Locate the cell with the specified text and output its (x, y) center coordinate. 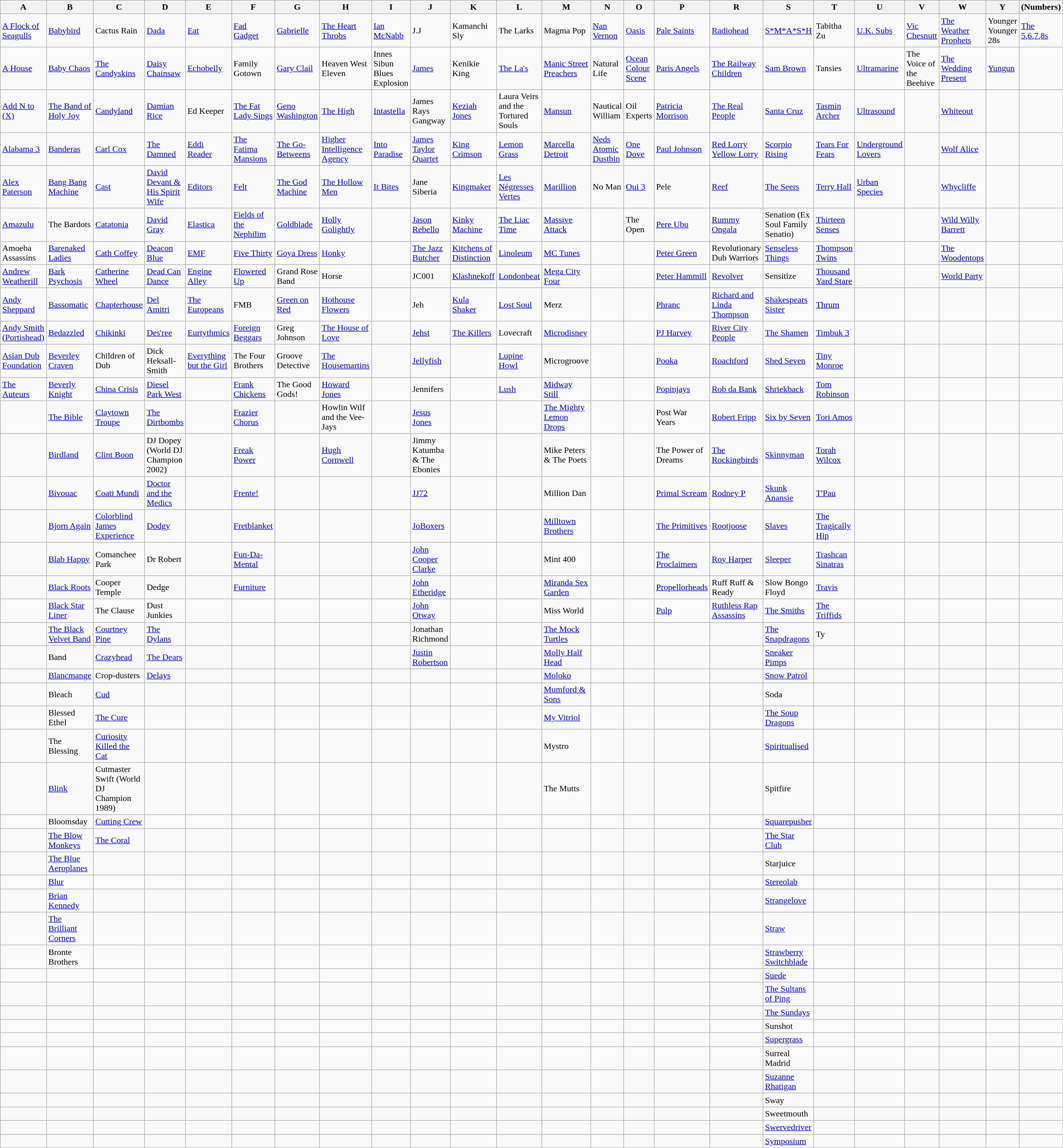
Thompson Twins (834, 253)
Tasmin Archer (834, 111)
Propellorheads (682, 587)
Keziah Jones (474, 111)
Skinnyman (788, 455)
Jane Siberia (431, 187)
Mint 400 (566, 559)
Justin Robertson (431, 657)
Eat (209, 31)
Magma Pop (566, 31)
T'Pau (834, 493)
Editors (209, 187)
My Vitriol (566, 718)
Sneaker Pimps (788, 657)
The Four Brothers (253, 361)
Jesus Jones (431, 417)
Paris Angels (682, 68)
Del Amitri (165, 304)
Thousand Yard Stare (834, 276)
The Bible (70, 417)
Tori Amos (834, 417)
Beverly Knight (70, 389)
Groove Detective (297, 361)
The Seers (788, 187)
James Taylor Quartet (431, 149)
Stereolab (788, 882)
Blessed Ethel (70, 718)
The Weather Prophets (963, 31)
Jehst (431, 332)
Six by Seven (788, 417)
M (566, 7)
Hugh Cornwell (346, 455)
Brian Kennedy (70, 901)
Andrew Weatherill (23, 276)
JoBoxers (431, 526)
Phranc (682, 304)
The Hollow Men (346, 187)
Damian Rice (165, 111)
The Candyskins (119, 68)
Straw (788, 929)
Linoleum (519, 253)
John Cooper Clarke (431, 559)
Santa Cruz (788, 111)
Catatonia (119, 225)
Cutmaster Swift (World DJ Champion 1989) (119, 788)
Sweetmouth (788, 1114)
Chikinki (119, 332)
Dada (165, 31)
Shriekback (788, 389)
Bivouac (70, 493)
Snow Patrol (788, 676)
The Heart Throbs (346, 31)
Spitfire (788, 788)
Eurtythmics (209, 332)
Lovecraft (519, 332)
Heaven West Eleven (346, 68)
Alex Paterson (23, 187)
Frank Chickens (253, 389)
Primal Scream (682, 493)
Sway (788, 1100)
No Man (607, 187)
DJ Dopey (World DJ Champion 2002) (165, 455)
Family Gotown (253, 68)
Pere Ubu (682, 225)
J.J (431, 31)
The Cure (119, 718)
Beverley Craven (70, 361)
U (880, 7)
Ocean Colour Scene (639, 68)
Geno Washington (297, 111)
Molly Half Head (566, 657)
Clint Boon (119, 455)
Ruff Ruff & Ready (736, 587)
One Dove (639, 149)
Microdisney (566, 332)
Dodgy (165, 526)
Babybird (70, 31)
T (834, 7)
The Blow Monkeys (70, 840)
The Railway Children (736, 68)
Starjuice (788, 863)
S (788, 7)
It Bites (391, 187)
Midway Still (566, 389)
W (963, 7)
Y (1003, 7)
I (391, 7)
PJ Harvey (682, 332)
Younger Younger 28s (1003, 31)
Swervedriver (788, 1127)
The Voice of the Beehive (922, 68)
Post War Years (682, 417)
Peter Green (682, 253)
The Fatima Mansions (253, 149)
Dick Heksall-Smith (165, 361)
A (23, 7)
Travis (834, 587)
Fields of the Nephilim (253, 225)
Rummy Ongala (736, 225)
The Real People (736, 111)
Miranda Sex Garden (566, 587)
Dead Can Dance (165, 276)
Everything but the Girl (209, 361)
Senseless Things (788, 253)
J (431, 7)
Wild Willy Barrett (963, 225)
FMB (253, 304)
EMF (209, 253)
The Rockingbirds (736, 455)
The Tragically Hip (834, 526)
Band (70, 657)
The Good Gods! (297, 389)
Shakespears Sister (788, 304)
JJ72 (431, 493)
Tiny Monroe (834, 361)
Gabrielle (297, 31)
Surreal Madrid (788, 1058)
O (639, 7)
Des'ree (165, 332)
David Gray (165, 225)
King Crimson (474, 149)
Shed Seven (788, 361)
Merz (566, 304)
Whiteout (963, 111)
The Smiths (788, 611)
Furniture (253, 587)
Urban Species (880, 187)
Coati Mundi (119, 493)
Bassomatic (70, 304)
The Europeans (209, 304)
Thrum (834, 304)
Slow Bongo Floyd (788, 587)
Ian McNabb (391, 31)
Popinjays (682, 389)
Frazier Chorus (253, 417)
Skunk Anansie (788, 493)
Freak Power (253, 455)
Five Thirty (253, 253)
Black Star Liner (70, 611)
Kula Shaker (474, 304)
Marillion (566, 187)
Klashnekoff (474, 276)
Carl Cox (119, 149)
Grand Rose Band (297, 276)
The Mighty Lemon Drops (566, 417)
Red Lorry Yellow Lorry (736, 149)
Innes Sibun Blues Explosion (391, 68)
Pale Saints (682, 31)
Lost Soul (519, 304)
Wolf Alice (963, 149)
Ultrasound (880, 111)
Add N to (X) (23, 111)
Roy Harper (736, 559)
P (682, 7)
Alabama 3 (23, 149)
Eddi Reader (209, 149)
Sensitize (788, 276)
Torah Wilcox (834, 455)
Bedazzled (70, 332)
Terry Hall (834, 187)
Tom Robinson (834, 389)
R (736, 7)
E (209, 7)
Amazulu (23, 225)
Cud (119, 694)
U.K. Subs (880, 31)
Rob da Bank (736, 389)
Blancmange (70, 676)
Soda (788, 694)
Banderas (70, 149)
Patricia Morrison (682, 111)
Black Roots (70, 587)
Pele (682, 187)
China Crisis (119, 389)
Moloko (566, 676)
Green on Red (297, 304)
V (922, 7)
Comanchee Park (119, 559)
Supergrass (788, 1040)
Engine Alley (209, 276)
Blur (70, 882)
Mega City Four (566, 276)
Kamanchi Sly (474, 31)
Birdland (70, 455)
Honky (346, 253)
Frente! (253, 493)
Cooper Temple (119, 587)
Revolutionary Dub Warriors (736, 253)
Echobelly (209, 68)
Cath Coffey (119, 253)
Jeh (431, 304)
Les Négresses Vertes (519, 187)
Lush (519, 389)
Strawberry Switchblade (788, 957)
Radiohead (736, 31)
Suzanne Rhatigan (788, 1082)
The Proclaimers (682, 559)
C (119, 7)
The Blessing (70, 746)
Mike Peters & The Poets (566, 455)
Revolver (736, 276)
Dedge (165, 587)
Jennifers (431, 389)
JC001 (431, 276)
Thirteen Senses (834, 225)
Fretblanket (253, 526)
Whycliffe (963, 187)
MC Tunes (566, 253)
Baby Chaos (70, 68)
The Clause (119, 611)
The Larks (519, 31)
Bloomsday (70, 821)
Horse (346, 276)
The Sundays (788, 1012)
Cutting Crew (119, 821)
The Liac Time (519, 225)
Trashcan Sinatras (834, 559)
Underground Lovers (880, 149)
Tabitha Zu (834, 31)
Bleach (70, 694)
Kinky Machine (474, 225)
Daisy Chainsaw (165, 68)
The Star Club (788, 840)
Jellyfish (431, 361)
Mystro (566, 746)
Goldblade (297, 225)
Intastella (391, 111)
River City People (736, 332)
Pulp (682, 611)
Gary Clail (297, 68)
Amoeba Assassins (23, 253)
S*M*A*S*H (788, 31)
The Power of Dreams (682, 455)
Dr Robert (165, 559)
World Party (963, 276)
Neds Atomic Dustbin (607, 149)
James (431, 68)
Crazyhead (119, 657)
James Rays Gangway (431, 111)
A Flock of Seagulls (23, 31)
Blab Happy (70, 559)
The Soup Dragons (788, 718)
L (519, 7)
The Open (639, 225)
Diesel Park West (165, 389)
Jonathan Richmond (431, 634)
Tears For Fears (834, 149)
Pooka (682, 361)
B (70, 7)
The Mock Turtles (566, 634)
G (297, 7)
Marcella Detroit (566, 149)
The Mutts (566, 788)
D (165, 7)
Oasis (639, 31)
Bronte Brothers (70, 957)
The God Machine (297, 187)
The Blue Aeroplanes (70, 863)
Courtney Pine (119, 634)
The Killers (474, 332)
Nautical William (607, 111)
Goya Dress (297, 253)
The La's (519, 68)
Fun-Da-Mental (253, 559)
Curiosity Killed the Cat (119, 746)
The Snapdragons (788, 634)
(Numbers) (1041, 7)
Cast (119, 187)
Jimmy Katumba & The Ebonies (431, 455)
The House of Love (346, 332)
Massive Attack (566, 225)
A House (23, 68)
The Wedding Present (963, 68)
Crop-dusters (119, 676)
Cactus Rain (119, 31)
Spiritualised (788, 746)
Bang Bang Machine (70, 187)
Bark Psychosis (70, 276)
Oil Experts (639, 111)
Milltown Brothers (566, 526)
The Auteurs (23, 389)
The Coral (119, 840)
Candyland (119, 111)
Barenaked Ladies (70, 253)
Howlin Wilf and the Vee-Jays (346, 417)
Laura Veirs and the Tortured Souls (519, 111)
Colorblind James Experience (119, 526)
The Triffids (834, 611)
K (474, 7)
Ultramarine (880, 68)
N (607, 7)
Dust Junkies (165, 611)
David Devant & His Spirit Wife (165, 187)
Jason Rebello (431, 225)
John Otway (431, 611)
The High (346, 111)
Delays (165, 676)
Higher Intelligence Agency (346, 149)
The Bardots (70, 225)
The Fat Lady Sings (253, 111)
Hothouse Flowers (346, 304)
Felt (253, 187)
Foreign Beggars (253, 332)
Rodney P (736, 493)
The Go-Betweens (297, 149)
Bjorn Again (70, 526)
Yungun (1003, 68)
The Brilliant Corners (70, 929)
Squarepusher (788, 821)
The Dylans (165, 634)
Rootjoose (736, 526)
Greg Johnson (297, 332)
Nan Vernon (607, 31)
Tansies (834, 68)
Claytown Troupe (119, 417)
Sam Brown (788, 68)
Catherine Wheel (119, 276)
Roachford (736, 361)
H (346, 7)
The Housemartins (346, 361)
Strangelove (788, 901)
Londonbeat (519, 276)
Reef (736, 187)
Million Dan (566, 493)
The Woodentops (963, 253)
F (253, 7)
Sleeper (788, 559)
Lemon Grass (519, 149)
Elastica (209, 225)
Doctor and the Medics (165, 493)
Slaves (788, 526)
The Sultans of Ping (788, 994)
The Band of Holy Joy (70, 111)
Mansun (566, 111)
Sunshot (788, 1026)
Holly Golightly (346, 225)
Howard Jones (346, 389)
Kitchens of Distinction (474, 253)
Lupine Howl (519, 361)
Kingmaker (474, 187)
Flowered Up (253, 276)
Suede (788, 975)
The Dirtbombs (165, 417)
The Black Velvet Band (70, 634)
Peter Hammill (682, 276)
Robert Fripp (736, 417)
Andy Sheppard (23, 304)
Ed Keeper (209, 111)
The Dears (165, 657)
Scorpio Rising (788, 149)
Symposium (788, 1141)
Richard and Linda Thompson (736, 304)
Asian Dub Foundation (23, 361)
Blink (70, 788)
Natural Life (607, 68)
The Damned (165, 149)
The Shamen (788, 332)
The Jazz Butcher (431, 253)
Andy Smith (Portishead) (23, 332)
Kenikie King (474, 68)
Vic Chesnutt (922, 31)
Ty (834, 634)
Fad Gadget (253, 31)
Into Paradise (391, 149)
Oui 3 (639, 187)
Manic Street Preachers (566, 68)
The 5,6,7,8s (1041, 31)
Timbuk 3 (834, 332)
Mumford & Sons (566, 694)
Children of Dub (119, 361)
Senation (Ex Soul Family Senatio) (788, 225)
Chapterhouse (119, 304)
Paul Johnson (682, 149)
Miss World (566, 611)
Microgroove (566, 361)
The Primitives (682, 526)
Ruthless Rap Assassins (736, 611)
John Etheridge (431, 587)
Deacon Blue (165, 253)
